Search for the cell housing the specified text and yield its (X, Y) center coordinate. 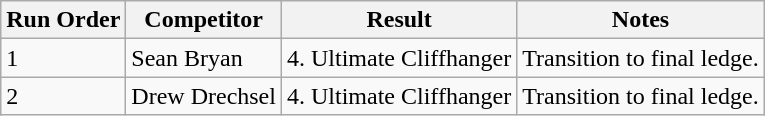
Drew Drechsel (204, 96)
Competitor (204, 20)
Result (398, 20)
Sean Bryan (204, 58)
Run Order (64, 20)
2 (64, 96)
1 (64, 58)
Notes (641, 20)
